Identify which cell holds the provided text, then report its [X, Y] central coordinate. 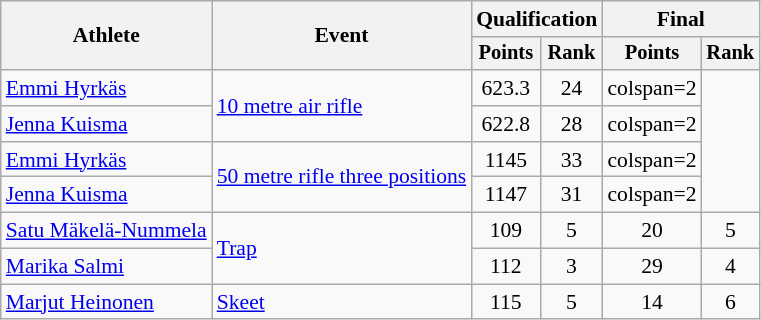
622.8 [506, 124]
29 [652, 267]
Final [680, 19]
Qualification [536, 19]
4 [731, 267]
Trap [342, 248]
Satu Mäkelä-Nummela [106, 231]
623.3 [506, 88]
Event [342, 36]
14 [652, 302]
33 [571, 160]
Athlete [106, 36]
1145 [506, 160]
24 [571, 88]
Skeet [342, 302]
Marika Salmi [106, 267]
6 [731, 302]
31 [571, 195]
115 [506, 302]
1147 [506, 195]
109 [506, 231]
3 [571, 267]
20 [652, 231]
10 metre air rifle [342, 106]
50 metre rifle three positions [342, 178]
28 [571, 124]
Marjut Heinonen [106, 302]
112 [506, 267]
